Capture the cell that displays the provided text and extract its [X, Y] central coordinate. 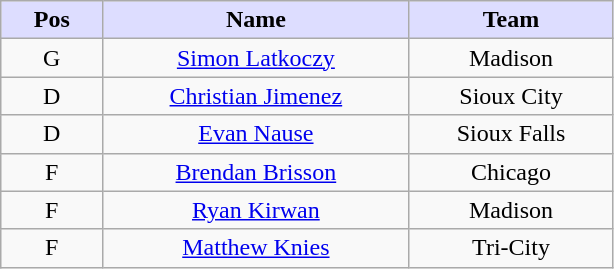
Christian Jimenez [256, 96]
Tri-City [511, 248]
Name [256, 20]
Chicago [511, 172]
Sioux Falls [511, 134]
G [52, 58]
Sioux City [511, 96]
Pos [52, 20]
Simon Latkoczy [256, 58]
Team [511, 20]
Evan Nause [256, 134]
Ryan Kirwan [256, 210]
Matthew Knies [256, 248]
Brendan Brisson [256, 172]
